Extract the [X, Y] coordinate from the center of the cell holding the provided text.  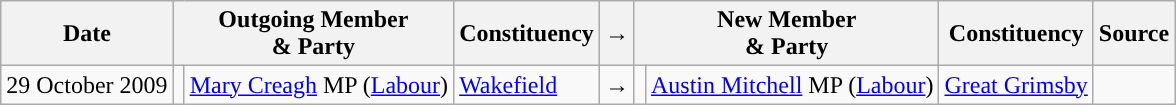
29 October 2009 [87, 85]
Outgoing Member& Party [313, 34]
Austin Mitchell MP (Labour) [792, 85]
Wakefield [527, 85]
Mary Creagh MP (Labour) [318, 85]
Date [87, 34]
Source [1134, 34]
New Member& Party [786, 34]
Great Grimsby [1016, 85]
